Output the [X, Y] coordinate of the center of the cell containing the given text.  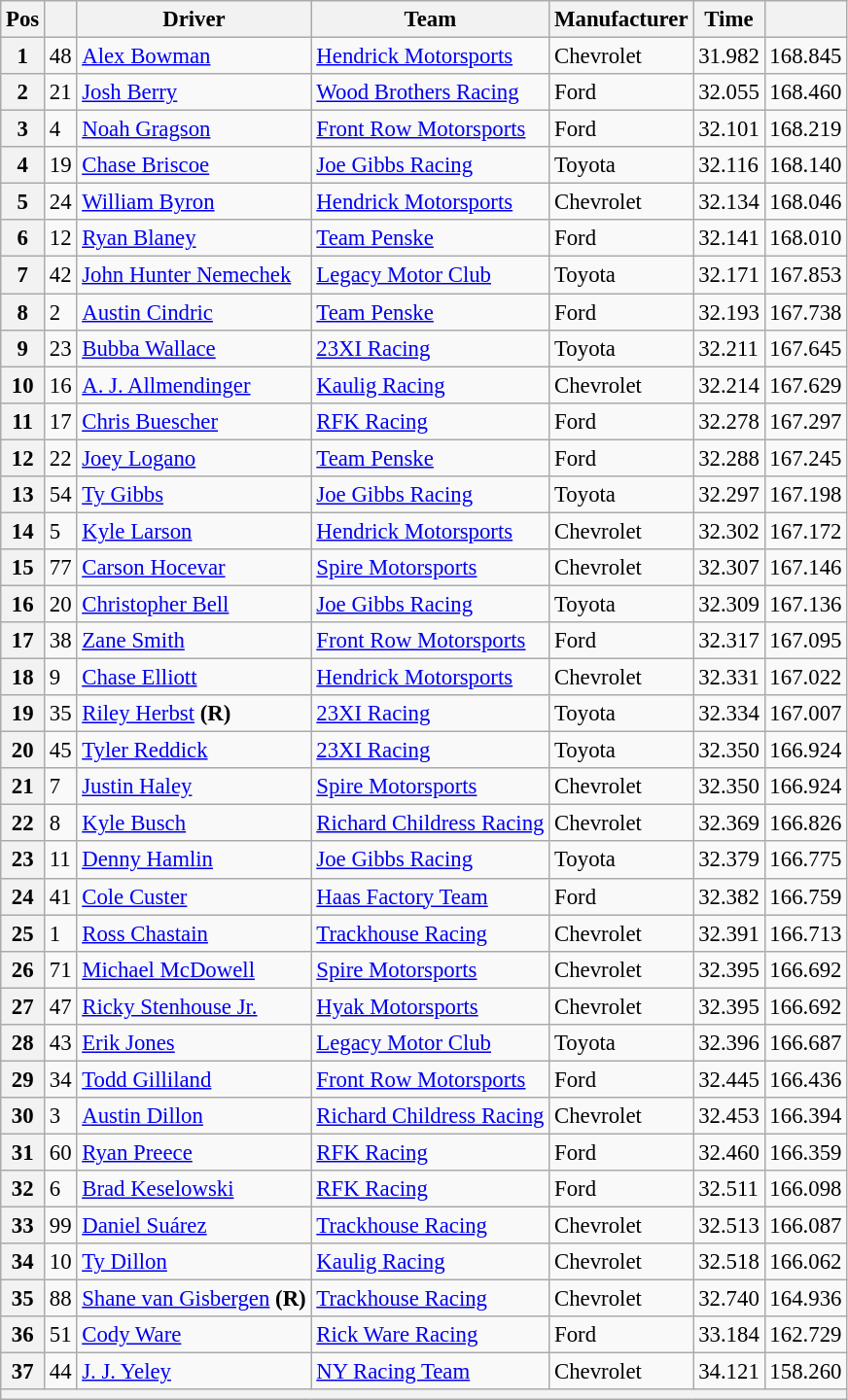
Cody Ware [194, 1335]
Bubba Wallace [194, 348]
31 [23, 1152]
NY Racing Team [430, 1372]
168.845 [805, 56]
Joey Logano [194, 458]
168.046 [805, 202]
Rick Ware Racing [430, 1335]
31.982 [729, 56]
167.245 [805, 458]
166.826 [805, 823]
38 [60, 641]
Ross Chastain [194, 933]
32.297 [729, 495]
32.511 [729, 1189]
26 [23, 969]
25 [23, 933]
32.055 [729, 92]
32.288 [729, 458]
18 [23, 678]
Time [729, 19]
Driver [194, 19]
32.317 [729, 641]
Pos [23, 19]
32.391 [729, 933]
A. J. Allmendinger [194, 385]
Carson Hocevar [194, 568]
167.629 [805, 385]
30 [23, 1116]
32.211 [729, 348]
166.687 [805, 1043]
15 [23, 568]
32.518 [729, 1262]
Daniel Suárez [194, 1226]
34.121 [729, 1372]
32.307 [729, 568]
Chase Elliott [194, 678]
32.309 [729, 604]
167.022 [805, 678]
32.116 [729, 165]
William Byron [194, 202]
167.738 [805, 312]
Team [430, 19]
167.172 [805, 531]
Erik Jones [194, 1043]
166.394 [805, 1116]
Ricky Stenhouse Jr. [194, 1006]
32.396 [729, 1043]
45 [60, 751]
32.193 [729, 312]
32.740 [729, 1299]
John Hunter Nemechek [194, 275]
Josh Berry [194, 92]
Hyak Motorsports [430, 1006]
Todd Gilliland [194, 1079]
32.302 [729, 531]
168.219 [805, 129]
Noah Gragson [194, 129]
Ty Dillon [194, 1262]
47 [60, 1006]
51 [60, 1335]
Haas Factory Team [430, 896]
166.087 [805, 1226]
Alex Bowman [194, 56]
166.759 [805, 896]
158.260 [805, 1372]
Denny Hamlin [194, 860]
167.645 [805, 348]
166.713 [805, 933]
166.436 [805, 1079]
60 [60, 1152]
99 [60, 1226]
32.101 [729, 129]
Ty Gibbs [194, 495]
Christopher Bell [194, 604]
13 [23, 495]
168.010 [805, 238]
32.379 [729, 860]
166.359 [805, 1152]
Tyler Reddick [194, 751]
28 [23, 1043]
32.171 [729, 275]
164.936 [805, 1299]
Zane Smith [194, 641]
168.460 [805, 92]
27 [23, 1006]
Justin Haley [194, 787]
42 [60, 275]
32.453 [729, 1116]
167.853 [805, 275]
32.445 [729, 1079]
Wood Brothers Racing [430, 92]
162.729 [805, 1335]
29 [23, 1079]
14 [23, 531]
32.369 [729, 823]
Riley Herbst (R) [194, 714]
32.141 [729, 238]
77 [60, 568]
Kyle Larson [194, 531]
Manufacturer [621, 19]
Austin Dillon [194, 1116]
Ryan Blaney [194, 238]
33 [23, 1226]
167.136 [805, 604]
Shane van Gisbergen (R) [194, 1299]
32.278 [729, 421]
48 [60, 56]
167.095 [805, 641]
166.062 [805, 1262]
44 [60, 1372]
Cole Custer [194, 896]
41 [60, 896]
Austin Cindric [194, 312]
Michael McDowell [194, 969]
Kyle Busch [194, 823]
32.134 [729, 202]
32.334 [729, 714]
43 [60, 1043]
167.146 [805, 568]
32.513 [729, 1226]
J. J. Yeley [194, 1372]
88 [60, 1299]
167.198 [805, 495]
166.098 [805, 1189]
32 [23, 1189]
32.331 [729, 678]
33.184 [729, 1335]
54 [60, 495]
71 [60, 969]
36 [23, 1335]
32.214 [729, 385]
Chase Briscoe [194, 165]
Ryan Preece [194, 1152]
167.297 [805, 421]
166.775 [805, 860]
32.460 [729, 1152]
Chris Buescher [194, 421]
Brad Keselowski [194, 1189]
37 [23, 1372]
167.007 [805, 714]
32.382 [729, 896]
168.140 [805, 165]
